Provide the [X, Y] coordinate of the cell's center where the given text is located.  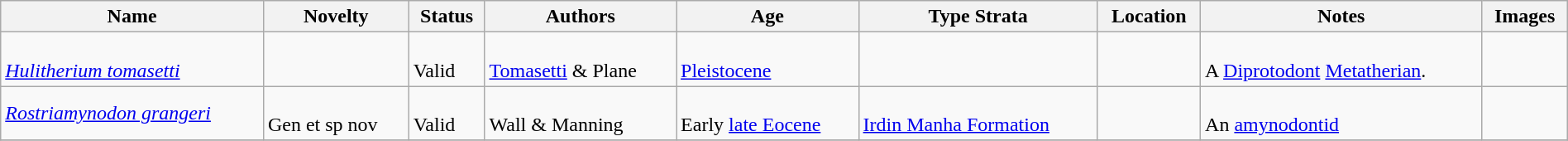
Notes [1341, 17]
Type Strata [978, 17]
Rostriamynodon grangeri [132, 113]
An amynodontid [1341, 113]
Images [1525, 17]
Novelty [336, 17]
Irdin Manha Formation [978, 113]
Authors [581, 17]
Location [1149, 17]
Status [447, 17]
Tomasetti & Plane [581, 60]
Pleistocene [767, 60]
Gen et sp nov [336, 113]
Wall & Manning [581, 113]
Early late Eocene [767, 113]
Hulitherium tomasetti [132, 60]
Name [132, 17]
Age [767, 17]
A Diprotodont Metatherian. [1341, 60]
